For the text-containing cell, return its midpoint in [X, Y] coordinate format. 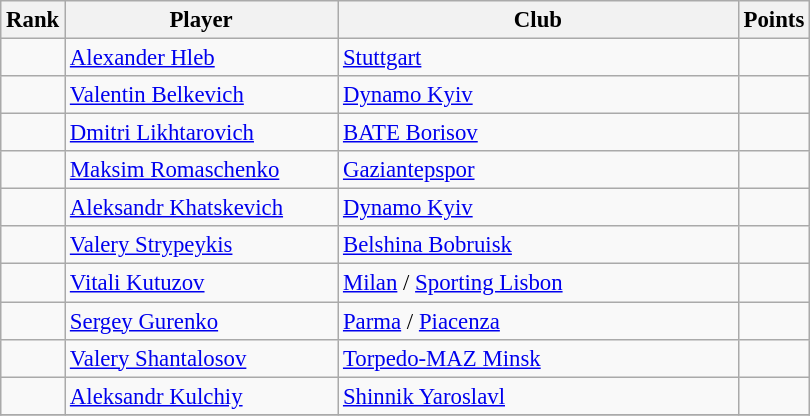
Player [202, 20]
Dmitri Likhtarovich [202, 133]
Valery Strypeykis [202, 245]
Maksim Romaschenko [202, 170]
Valentin Belkevich [202, 95]
BATE Borisov [538, 133]
Stuttgart [538, 58]
Aleksandr Khatskevich [202, 208]
Shinnik Yaroslavl [538, 396]
Aleksandr Kulchiy [202, 396]
Points [774, 20]
Valery Shantalosov [202, 358]
Milan / Sporting Lisbon [538, 283]
Alexander Hleb [202, 58]
Sergey Gurenko [202, 321]
Torpedo-MAZ Minsk [538, 358]
Parma / Piacenza [538, 321]
Belshina Bobruisk [538, 245]
Club [538, 20]
Gaziantepspor [538, 170]
Rank [33, 20]
Vitali Kutuzov [202, 283]
